Output the (x, y) coordinate of the center of the cell containing the given text.  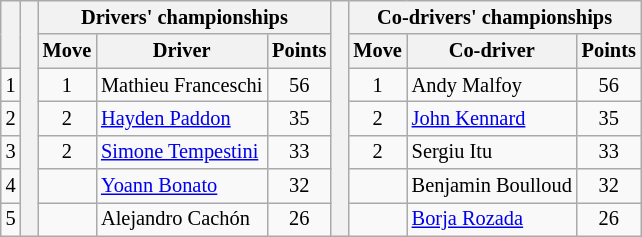
3 (11, 152)
Driver (182, 51)
John Kennard (492, 118)
Simone Tempestini (182, 152)
Co-driver (492, 51)
Benjamin Boulloud (492, 186)
Hayden Paddon (182, 118)
Andy Malfoy (492, 85)
Drivers' championships (184, 17)
Mathieu Franceschi (182, 85)
Borja Rozada (492, 219)
4 (11, 186)
Co-drivers' championships (494, 17)
5 (11, 219)
Alejandro Cachón (182, 219)
Sergiu Itu (492, 152)
Yoann Bonato (182, 186)
